From the cell containing the given text, extract its center point as (x, y) coordinate. 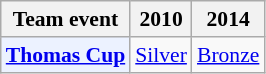
2010 (161, 19)
Thomas Cup (66, 55)
2014 (228, 19)
Team event (66, 19)
Silver (161, 55)
Bronze (228, 55)
